Find where the given text appears and provide that cell's center as [X, Y] coordinate. 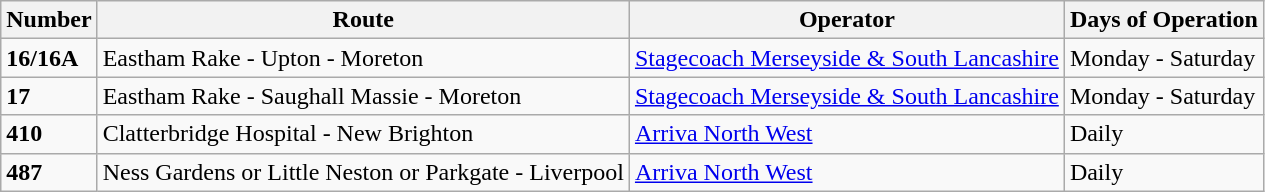
Number [49, 20]
Ness Gardens or Little Neston or Parkgate - Liverpool [363, 172]
Eastham Rake - Saughall Massie - Moreton [363, 96]
17 [49, 96]
Days of Operation [1164, 20]
Eastham Rake - Upton - Moreton [363, 58]
16/16A [49, 58]
410 [49, 134]
Route [363, 20]
Operator [846, 20]
Clatterbridge Hospital - New Brighton [363, 134]
487 [49, 172]
